Return the [x, y] coordinate for the center point of the cell that contains the specified text.  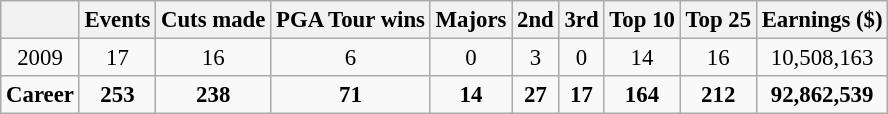
3rd [582, 20]
212 [718, 95]
Career [40, 95]
Top 10 [642, 20]
Top 25 [718, 20]
PGA Tour wins [351, 20]
3 [536, 58]
2009 [40, 58]
Events [117, 20]
92,862,539 [822, 95]
Cuts made [214, 20]
Majors [470, 20]
71 [351, 95]
238 [214, 95]
164 [642, 95]
2nd [536, 20]
Earnings ($) [822, 20]
253 [117, 95]
6 [351, 58]
27 [536, 95]
10,508,163 [822, 58]
